For the text-containing cell, return its midpoint in [X, Y] coordinate format. 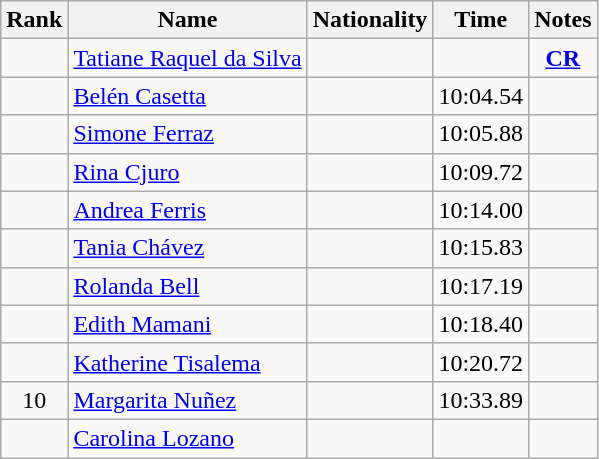
Belén Casetta [188, 96]
10 [34, 400]
Carolina Lozano [188, 438]
CR [563, 58]
Notes [563, 20]
Time [481, 20]
Edith Mamani [188, 324]
10:14.00 [481, 210]
10:15.83 [481, 248]
10:17.19 [481, 286]
10:20.72 [481, 362]
10:18.40 [481, 324]
Andrea Ferris [188, 210]
Rank [34, 20]
10:09.72 [481, 172]
Rolanda Bell [188, 286]
Simone Ferraz [188, 134]
Name [188, 20]
Tania Chávez [188, 248]
Tatiane Raquel da Silva [188, 58]
Nationality [370, 20]
10:33.89 [481, 400]
10:04.54 [481, 96]
Rina Cjuro [188, 172]
Katherine Tisalema [188, 362]
10:05.88 [481, 134]
Margarita Nuñez [188, 400]
